Identify which cell holds the provided text, then report its [X, Y] central coordinate. 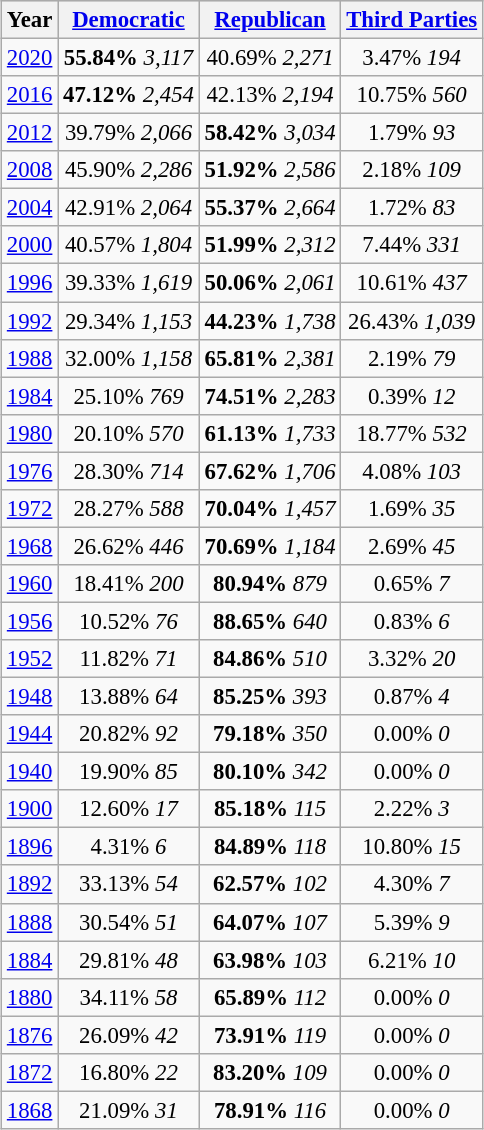
51.99% 2,312 [270, 245]
29.81% 48 [129, 960]
29.34% 1,153 [129, 321]
4.08% 103 [412, 471]
45.90% 2,286 [129, 170]
Third Parties [412, 20]
12.60% 17 [129, 809]
1992 [30, 321]
65.89% 112 [270, 997]
1984 [30, 396]
4.31% 6 [129, 847]
80.94% 879 [270, 584]
40.69% 2,271 [270, 58]
34.11% 58 [129, 997]
2008 [30, 170]
1900 [30, 809]
28.30% 714 [129, 471]
1976 [30, 471]
88.65% 640 [270, 621]
85.25% 393 [270, 697]
Republican [270, 20]
44.23% 1,738 [270, 321]
2004 [30, 208]
1884 [30, 960]
42.13% 2,194 [270, 95]
1956 [30, 621]
26.43% 1,039 [412, 321]
1892 [30, 885]
20.10% 570 [129, 433]
7.44% 331 [412, 245]
10.80% 15 [412, 847]
3.47% 194 [412, 58]
28.27% 588 [129, 509]
5.39% 9 [412, 922]
1996 [30, 283]
58.42% 3,034 [270, 133]
40.57% 1,804 [129, 245]
32.00% 1,158 [129, 358]
70.04% 1,457 [270, 509]
30.54% 51 [129, 922]
67.62% 1,706 [270, 471]
61.13% 1,733 [270, 433]
1940 [30, 772]
10.75% 560 [412, 95]
3.32% 20 [412, 659]
39.79% 2,066 [129, 133]
6.21% 10 [412, 960]
84.86% 510 [270, 659]
85.18% 115 [270, 809]
1.79% 93 [412, 133]
1876 [30, 1035]
55.84% 3,117 [129, 58]
1896 [30, 847]
1944 [30, 734]
70.69% 1,184 [270, 546]
83.20% 109 [270, 1073]
51.92% 2,586 [270, 170]
16.80% 22 [129, 1073]
0.65% 7 [412, 584]
78.91% 116 [270, 1110]
2020 [30, 58]
55.37% 2,664 [270, 208]
42.91% 2,064 [129, 208]
1888 [30, 922]
64.07% 107 [270, 922]
1960 [30, 584]
4.30% 7 [412, 885]
1952 [30, 659]
1.72% 83 [412, 208]
20.82% 92 [129, 734]
65.81% 2,381 [270, 358]
13.88% 64 [129, 697]
62.57% 102 [270, 885]
2016 [30, 95]
11.82% 71 [129, 659]
2.19% 79 [412, 358]
39.33% 1,619 [129, 283]
0.83% 6 [412, 621]
47.12% 2,454 [129, 95]
79.18% 350 [270, 734]
2000 [30, 245]
0.87% 4 [412, 697]
26.62% 446 [129, 546]
26.09% 42 [129, 1035]
80.10% 342 [270, 772]
73.91% 119 [270, 1035]
2012 [30, 133]
63.98% 103 [270, 960]
1988 [30, 358]
2.69% 45 [412, 546]
2.18% 109 [412, 170]
1948 [30, 697]
1972 [30, 509]
Year [30, 20]
33.13% 54 [129, 885]
18.77% 532 [412, 433]
10.61% 437 [412, 283]
50.06% 2,061 [270, 283]
10.52% 76 [129, 621]
Democratic [129, 20]
1880 [30, 997]
1.69% 35 [412, 509]
19.90% 85 [129, 772]
74.51% 2,283 [270, 396]
1980 [30, 433]
1968 [30, 546]
2.22% 3 [412, 809]
1868 [30, 1110]
84.89% 118 [270, 847]
25.10% 769 [129, 396]
1872 [30, 1073]
21.09% 31 [129, 1110]
0.39% 12 [412, 396]
18.41% 200 [129, 584]
